Return the (x, y) coordinate for the center point of the cell that contains the specified text.  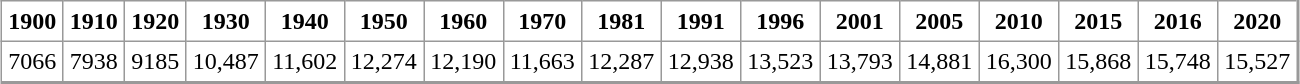
9185 (155, 62)
1981 (622, 21)
1930 (226, 21)
1910 (94, 21)
7066 (32, 62)
1940 (304, 21)
2020 (1258, 21)
15,748 (1178, 62)
1920 (155, 21)
12,287 (622, 62)
14,881 (940, 62)
1991 (701, 21)
7938 (94, 62)
15,868 (1099, 62)
13,523 (781, 62)
2001 (860, 21)
2016 (1178, 21)
2015 (1099, 21)
12,190 (464, 62)
12,274 (384, 62)
1996 (781, 21)
2010 (1019, 21)
12,938 (701, 62)
15,527 (1258, 62)
1960 (464, 21)
10,487 (226, 62)
1970 (542, 21)
1950 (384, 21)
13,793 (860, 62)
2005 (940, 21)
1900 (32, 21)
11,663 (542, 62)
11,602 (304, 62)
16,300 (1019, 62)
